For the text-containing cell, return its midpoint in (x, y) coordinate format. 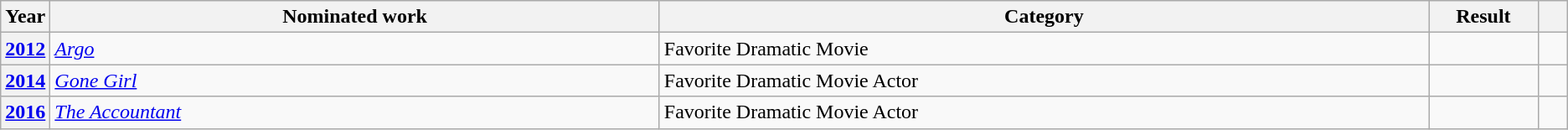
2012 (25, 49)
Gone Girl (355, 81)
The Accountant (355, 112)
Year (25, 17)
2014 (25, 81)
Argo (355, 49)
Result (1484, 17)
Category (1044, 17)
Favorite Dramatic Movie (1044, 49)
2016 (25, 112)
Nominated work (355, 17)
